Pinpoint the cell where the given text exists, returning its (x, y) midpoint coordinate. 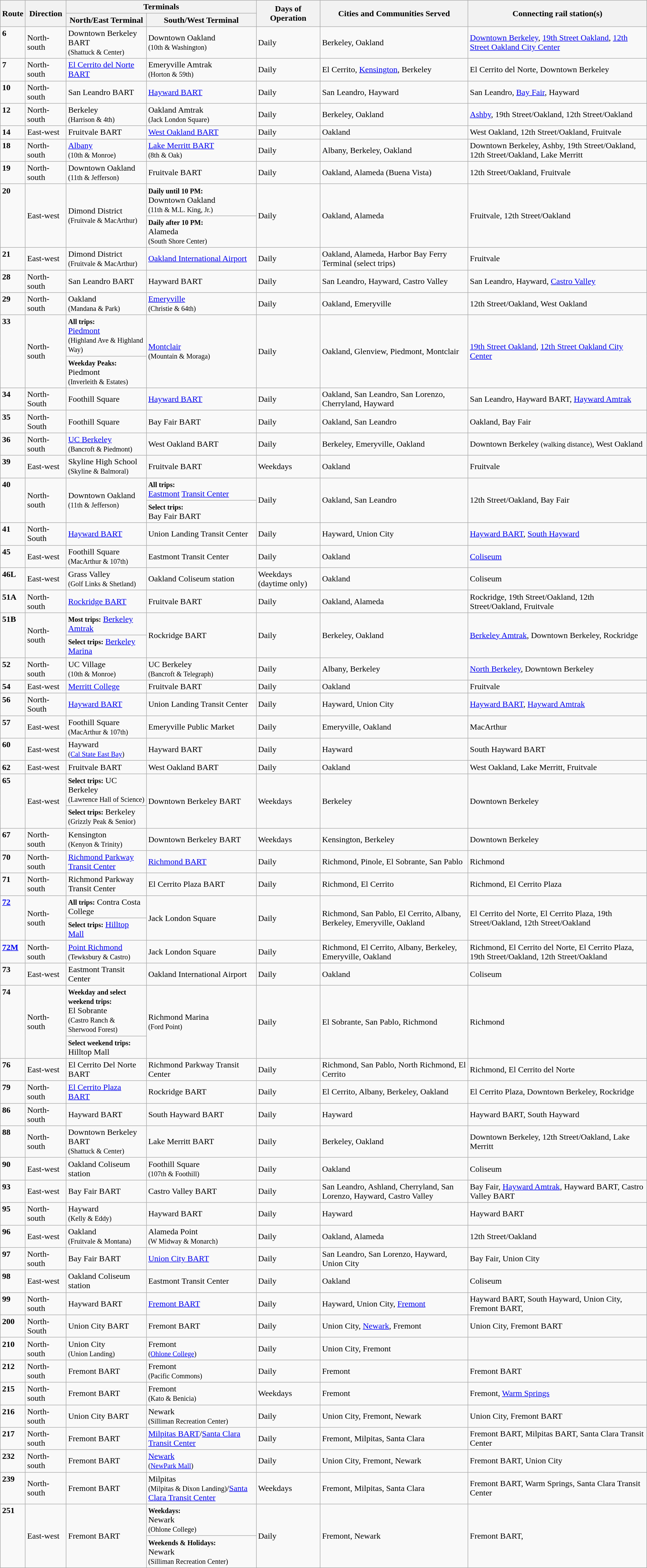
Oakland, Alameda (Buena Vista) (394, 173)
Downtown Berkeley, 12th Street/Oakland, Lake Merritt (557, 1142)
Montclair(Mountain & Moraga) (201, 352)
Downtown Oakland(10th & Washington) (201, 42)
Fremont, Warm Springs (557, 1394)
Richmond, San Pablo, El Cerrito, Albany, Berkeley, Emeryville, Oakland (394, 918)
Berkeley(Harrison & 4th) (106, 115)
Hayward BART, Hayward Amtrak (557, 705)
65 (13, 801)
Hayward(Kelly & Eddy) (106, 1214)
Albany(10th & Monroe) (106, 150)
Emeryville, Oakland (394, 727)
215 (13, 1394)
72M (13, 951)
Albany, Berkeley (394, 669)
Fremont(Pacific Commons) (201, 1371)
79 (13, 1092)
7 (13, 70)
Merritt College (106, 687)
60 (13, 750)
Fremont BART, (557, 1536)
34 (13, 399)
South/West Terminal (201, 20)
57 (13, 727)
Oakland, Alameda, Harbor Bay Ferry Terminal (select trips) (394, 258)
97 (13, 1259)
51A (13, 601)
Berkeley (394, 801)
Weekdays:Newark(Ohlone College) (201, 1520)
Castro Valley BART (201, 1191)
Newark(NewPark Mall) (201, 1461)
28 (13, 281)
Hayward BART, South Hayward, Union City, Fremont BART, (557, 1304)
Berkeley Amtrak, Downtown Berkeley, Rockridge (557, 635)
Daily until 10 PM:Downtown Oakland(11th & M.L. King, Jr.) (201, 200)
Lake Merritt BART (201, 1142)
70 (13, 862)
67 (13, 839)
Rockridge, 19th Street/Oakland, 12th Street/Oakland, Fruitvale (557, 601)
Richmond, El Cerrito del Norte (557, 1070)
Albany, Berkeley, Oakland (394, 150)
Weekday Peaks:Piedmont(Inverleith & Estates) (106, 372)
Daily after 10 PM:Alameda(South Shore Center) (201, 231)
95 (13, 1214)
San Leandro, San Lorenzo, Hayward, Union City (394, 1259)
All trips: Contra Costa College (106, 906)
Foothill Square(107th & Foothill) (201, 1169)
Newark(Silliman Recreation Center) (201, 1416)
Oakland, San Leandro, San Lorenzo, Cherryland, Hayward (394, 399)
Richmond, El Cerrito, Albany, Berkeley, Emeryville, Oakland (394, 951)
San Leandro, Hayward (394, 92)
Downtown Berkeley, 19th Street Oakland, 12th Street Oakland City Center (557, 42)
Emeryville(Christie & 64th) (201, 304)
Union City, Newark, Fremont (394, 1326)
96 (13, 1236)
Lake Merritt BART(8th & Oak) (201, 150)
Richmond, El Cerrito Plaza (557, 884)
33 (13, 352)
Ashby, 19th Street/Oakland, 12th Street/Oakland (557, 115)
Select trips:Bay Fair BART (201, 511)
19 (13, 173)
35 (13, 421)
Connecting rail station(s) (557, 13)
Fremont BART, Milpitas BART, Santa Clara Transit Center (557, 1438)
76 (13, 1070)
Grass Valley(Golf Links & Shetland) (106, 579)
51B (13, 635)
El Cerrito, Kensington, Berkeley (394, 70)
12 (13, 115)
19th Street Oakland, 12th Street Oakland City Center (557, 352)
Kensington, Berkeley (394, 839)
200 (13, 1326)
Route (13, 13)
216 (13, 1416)
Richmond, El Cerrito del Norte, El Cerrito Plaza, 19th Street/Oakland, 12th Street/Oakland (557, 951)
Bay Fair, Union City (557, 1259)
Bay Fair, Hayward Amtrak, Hayward BART, Castro Valley BART (557, 1191)
Terminals (161, 7)
Oakland, Glenview, Piedmont, Montclair (394, 352)
Fremont BART, Union City (557, 1461)
Richmond, San Pablo, North Richmond, El Cerrito (394, 1070)
90 (13, 1169)
210 (13, 1349)
West Oakland, Lake Merritt, Fruitvale (557, 767)
Downtown Berkeley, Ashby, 19th Street/Oakland, 12th Street/Oakland, Lake Merritt (557, 150)
6 (13, 42)
62 (13, 767)
86 (13, 1114)
12th Street/Oakland, West Oakland (557, 304)
93 (13, 1191)
73 (13, 974)
39 (13, 466)
Fremont BART, Warm Springs, Santa Clara Transit Center (557, 1488)
El Cerrito Del Norte BART (106, 1070)
Fruitvale, 12th Street/Oakland (557, 216)
232 (13, 1461)
Fremont(Kato & Benicia) (201, 1394)
All trips:Eastmont Transit Center (201, 489)
Weekdays (daytime only) (288, 579)
239 (13, 1488)
56 (13, 705)
Hayward(Cal State East Bay) (106, 750)
El Sobrante, San Pablo, Richmond (394, 1022)
North/East Terminal (106, 20)
Emeryville Amtrak(Horton & 59th) (201, 70)
Hayward, Union City, Fremont (394, 1304)
Alameda Point(W Midway & Monarch) (201, 1236)
UC Village(10th & Monroe) (106, 669)
All trips:Piedmont(Highland Ave & Highland Way) (106, 336)
UC Berkeley(Bancroft & Telegraph) (201, 669)
Weekday and select weekend trips:El Sobrante(Castro Ranch & Sherwood Forest) (106, 1010)
El Cerrito Plaza, Downtown Berkeley, Rockridge (557, 1092)
71 (13, 884)
Skyline High School(Skyline & Balmoral) (106, 466)
Cities and Communities Served (394, 13)
El Cerrito del Norte, El Cerrito Plaza, 19th Street/Oakland, 12th Street/Oakland (557, 918)
45 (13, 556)
Oakland(Mandana & Park) (106, 304)
99 (13, 1304)
Richmond, El Cerrito (394, 884)
Weekends & Holidays:Newark(Silliman Recreation Center) (201, 1552)
29 (13, 304)
Fremont, Newark (394, 1536)
Direction (46, 13)
Emeryville Public Market (201, 727)
Union City(Union Landing) (106, 1349)
36 (13, 444)
San Leandro, Bay Fair, Hayward (557, 92)
12th Street/Oakland, Bay Fair (557, 500)
46L (13, 579)
Union City, Fremont (394, 1349)
North Berkeley, Downtown Berkeley (557, 669)
El Cerrito, Albany, Berkeley, Oakland (394, 1092)
Days of Operation (288, 13)
San Leandro, Ashland, Cherryland, San Lorenzo, Hayward, Castro Valley (394, 1191)
Select trips: UC Berkeley(Lawrence Hall of Science) (106, 790)
UC Berkeley(Bancroft & Piedmont) (106, 444)
Downtown Berkeley (walking distance), West Oakland (557, 444)
Berkeley, Emeryville, Oakland (394, 444)
MacArthur (557, 727)
Select trips: Hilltop Mall (106, 929)
212 (13, 1371)
88 (13, 1142)
12th Street/Oakland (557, 1236)
Oakland, Emeryville (394, 304)
Oakland Amtrak(Jack London Square) (201, 115)
Point Richmond(Tewksbury & Castro) (106, 951)
Oakland, Bay Fair (557, 421)
West Oakland, 12th Street/Oakland, Fruitvale (557, 132)
10 (13, 92)
Select trips: Berkeley(Grizzly Peak & Senior) (106, 817)
Select weekend trips:Hilltop Mall (106, 1047)
14 (13, 132)
Milpitas BART/Santa Clara Transit Center (201, 1438)
41 (13, 534)
40 (13, 500)
El Cerrito del Norte, Downtown Berkeley (557, 70)
Select trips: Berkeley Marina (106, 646)
Richmond BART (201, 862)
18 (13, 150)
54 (13, 687)
San Leandro, Hayward BART, Hayward Amtrak (557, 399)
251 (13, 1536)
El Cerrito del Norte BART (106, 70)
Most trips: Berkeley Amtrak (106, 624)
Fremont(Ohlone College) (201, 1349)
52 (13, 669)
Richmond, Pinole, El Sobrante, San Pablo (394, 862)
Kensington(Kenyon & Trinity) (106, 839)
72 (13, 918)
217 (13, 1438)
20 (13, 216)
21 (13, 258)
Richmond Marina(Ford Point) (201, 1022)
Oakland(Fruitvale & Montana) (106, 1236)
74 (13, 1022)
Milpitas(Milpitas & Dixon Landing)/Santa Clara Transit Center (201, 1488)
98 (13, 1281)
12th Street/Oakland, Fruitvale (557, 173)
